Pinpoint the cell where the given text exists, returning its [x, y] midpoint coordinate. 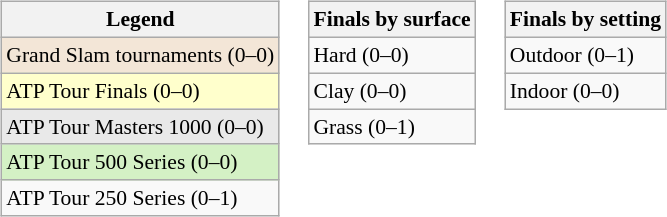
ATP Tour 250 Series (0–1) [140, 198]
Grand Slam tournaments (0–0) [140, 55]
Legend [140, 20]
Hard (0–0) [392, 55]
ATP Tour 500 Series (0–0) [140, 162]
Outdoor (0–1) [586, 55]
Finals by surface [392, 20]
ATP Tour Masters 1000 (0–0) [140, 127]
Finals by setting [586, 20]
ATP Tour Finals (0–0) [140, 91]
Grass (0–1) [392, 127]
Indoor (0–0) [586, 91]
Clay (0–0) [392, 91]
